Capture the cell that displays the provided text and extract its (x, y) central coordinate. 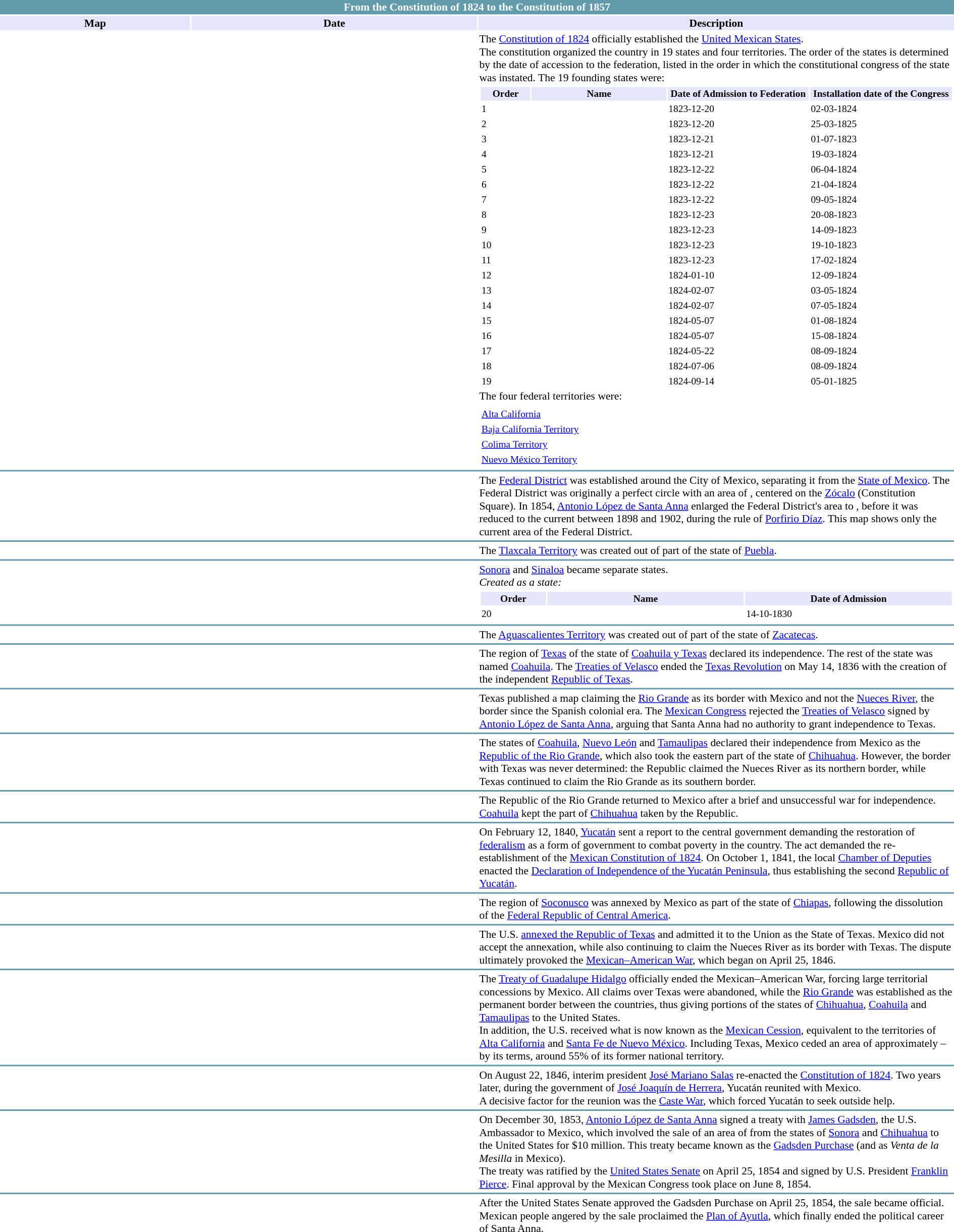
07-05-1824 (881, 306)
Colima Territory (716, 444)
1824-07-06 (738, 366)
1824-01-10 (738, 275)
10 (505, 245)
4 (505, 154)
The Tlaxcala Territory was created out of part of the state of Puebla. (716, 550)
19 (505, 381)
The Aguascalientes Territory was created out of part of the state of Zacatecas. (716, 635)
05-01-1825 (881, 381)
12 (505, 275)
18 (505, 366)
3 (505, 139)
20-08-1823 (881, 215)
14 (505, 306)
Description (716, 23)
21-04-1824 (881, 185)
Installation date of the Congress (881, 94)
8 (505, 215)
6 (505, 185)
Sonora and Sinaloa became separate states.Created as a state: Order Name Date of Admission 20 14-10-1830 (716, 592)
17 (505, 351)
Date of Admission to Federation (738, 94)
Baja California Territory (716, 429)
14-09-1823 (881, 230)
7 (505, 200)
1 (505, 109)
Date (334, 23)
09-05-1824 (881, 200)
15 (505, 321)
1824-09-14 (738, 381)
Alta California (716, 414)
15-08-1824 (881, 336)
2 (505, 124)
25-03-1825 (881, 124)
1824-05-22 (738, 351)
5 (505, 170)
03-05-1824 (881, 291)
12-09-1824 (881, 275)
02-03-1824 (881, 109)
Nuevo México Territory (716, 459)
The region of Soconusco was annexed by Mexico as part of the state of Chiapas, following the dissolution of the Federal Republic of Central America. (716, 909)
13 (505, 291)
16 (505, 336)
20 (513, 613)
06-04-1824 (881, 170)
17-02-1824 (881, 260)
9 (505, 230)
14-10-1830 (849, 613)
Date of Admission (849, 598)
01-07-1823 (881, 139)
Map (95, 23)
19-03-1824 (881, 154)
19-10-1823 (881, 245)
11 (505, 260)
From the Constitution of 1824 to the Constitution of 1857 (477, 7)
01-08-1824 (881, 321)
